Find where the given text appears and provide that cell's center as [x, y] coordinate. 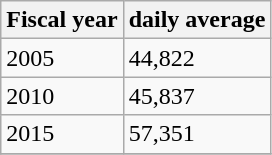
57,351 [197, 134]
45,837 [197, 96]
44,822 [197, 58]
Fiscal year [62, 20]
2015 [62, 134]
daily average [197, 20]
2005 [62, 58]
2010 [62, 96]
